Search for the cell housing the specified text and yield its [X, Y] center coordinate. 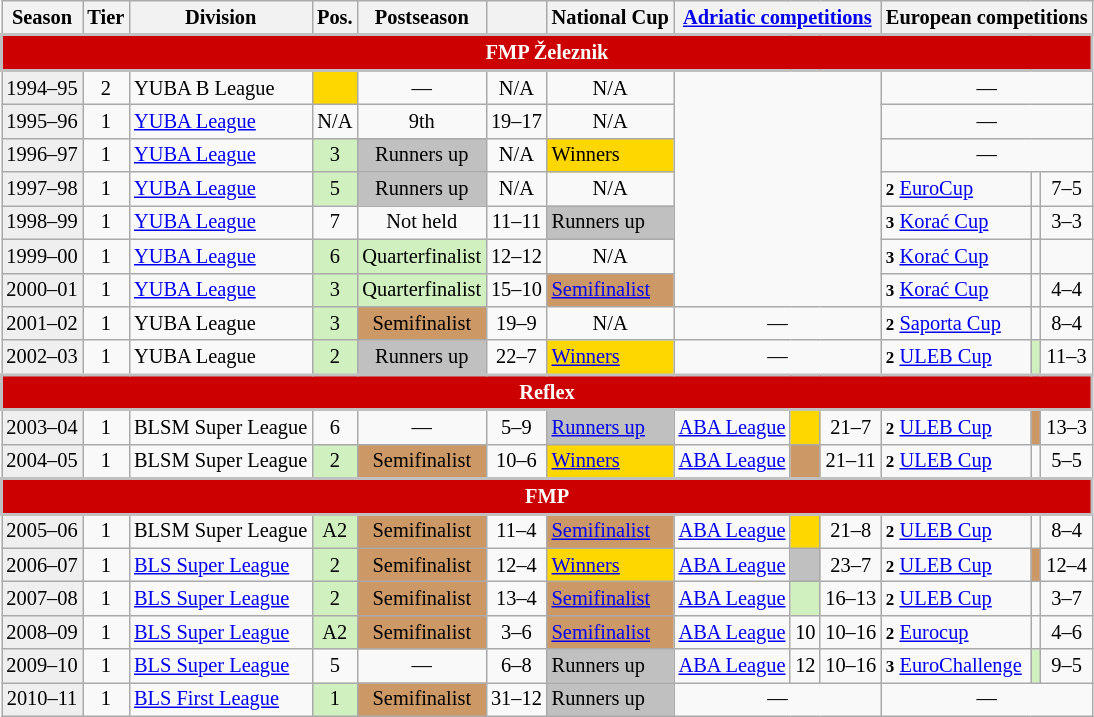
12–12 [516, 256]
10–6 [516, 461]
21–8 [850, 530]
1994–95 [42, 87]
Postseason [422, 17]
3–3 [1067, 222]
FMP Železnik [548, 52]
2009–10 [42, 666]
2006–07 [42, 565]
2005–06 [42, 530]
11–11 [516, 222]
1996–97 [42, 155]
Division [220, 17]
4–4 [1067, 290]
11–3 [1067, 357]
7 [334, 222]
Reflex [548, 392]
15–10 [516, 290]
European competitions [987, 17]
2002–03 [42, 357]
13–4 [516, 599]
Tier [106, 17]
2010–11 [42, 699]
1997–98 [42, 189]
5–5 [1067, 461]
2008–09 [42, 632]
National Cup [610, 17]
2001–02 [42, 323]
3–6 [516, 632]
2004–05 [42, 461]
2 EuroCup [956, 189]
2 Saporta Cup [956, 323]
FMP [548, 496]
2007–08 [42, 599]
2 Eurocup [956, 632]
10 [805, 632]
22–7 [516, 357]
1999–00 [42, 256]
23–7 [850, 565]
21–7 [850, 426]
Season [42, 17]
5–9 [516, 426]
3–7 [1067, 599]
2003–04 [42, 426]
21–11 [850, 461]
11–4 [516, 530]
12 [805, 666]
7–5 [1067, 189]
3 EuroChallenge [956, 666]
BLS First League [220, 699]
9–5 [1067, 666]
9th [422, 121]
Not held [422, 222]
YUBA B League [220, 87]
31–12 [516, 699]
13–3 [1067, 426]
Pos. [334, 17]
16–13 [850, 599]
2000–01 [42, 290]
6–8 [516, 666]
19–9 [516, 323]
19–17 [516, 121]
4–6 [1067, 632]
1998–99 [42, 222]
Adriatic competitions [778, 17]
1995–96 [42, 121]
